For the text-containing cell, return its midpoint in [x, y] coordinate format. 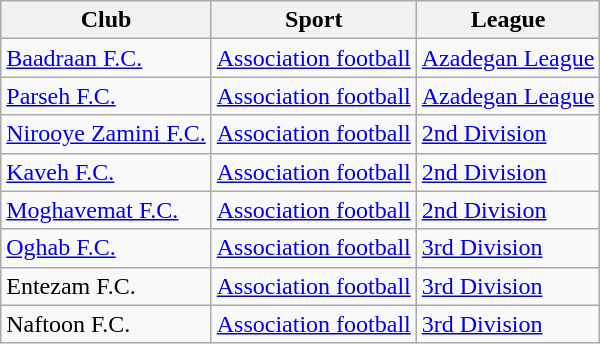
Baadraan F.C. [106, 58]
Club [106, 20]
Entezam F.C. [106, 286]
Sport [314, 20]
Kaveh F.C. [106, 172]
League [508, 20]
Oghab F.C. [106, 248]
Moghavemat F.C. [106, 210]
Nirooye Zamini F.C. [106, 134]
Naftoon F.C. [106, 324]
Parseh F.C. [106, 96]
